From the cell containing the given text, extract its center point as (X, Y) coordinate. 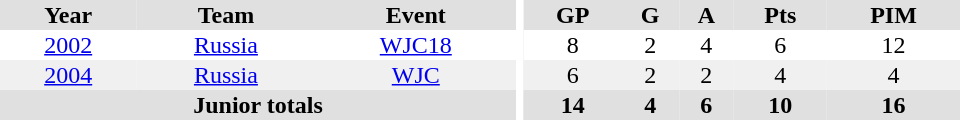
PIM (894, 15)
WJC18 (416, 45)
Pts (781, 15)
12 (894, 45)
Junior totals (258, 105)
Year (68, 15)
Event (416, 15)
GP (572, 15)
14 (572, 105)
Team (226, 15)
2004 (68, 75)
8 (572, 45)
WJC (416, 75)
2002 (68, 45)
A (706, 15)
G (650, 15)
16 (894, 105)
10 (781, 105)
